Identify which cell holds the provided text, then report its [x, y] central coordinate. 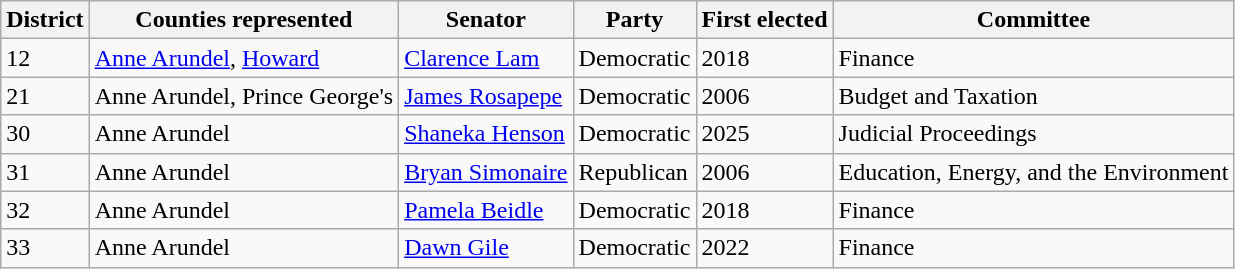
30 [45, 134]
32 [45, 210]
Pamela Beidle [486, 210]
33 [45, 248]
Committee [1034, 20]
First elected [764, 20]
District [45, 20]
31 [45, 172]
Senator [486, 20]
12 [45, 58]
Clarence Lam [486, 58]
21 [45, 96]
2022 [764, 248]
Anne Arundel, Howard [244, 58]
Dawn Gile [486, 248]
Education, Energy, and the Environment [1034, 172]
Bryan Simonaire [486, 172]
Judicial Proceedings [1034, 134]
Budget and Taxation [1034, 96]
Anne Arundel, Prince George's [244, 96]
2025 [764, 134]
Republican [634, 172]
Party [634, 20]
Shaneka Henson [486, 134]
James Rosapepe [486, 96]
Counties represented [244, 20]
